Scan for the cell matching the given text and deliver its [X, Y] coordinate at center. 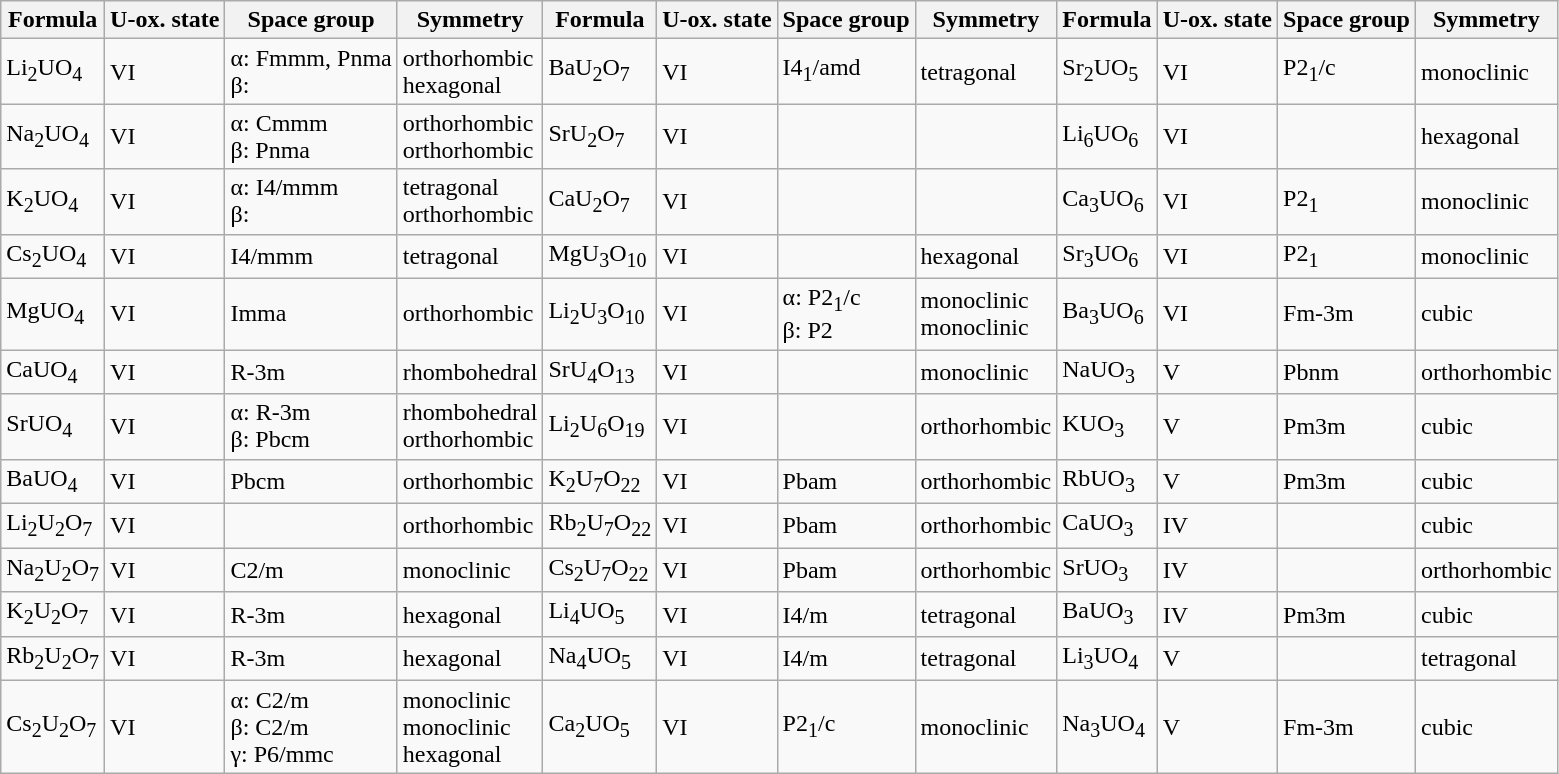
Cs2UO4 [53, 256]
MgU3O10 [600, 256]
SrUO4 [53, 426]
Imma [311, 314]
orthorhombichexagonal [470, 72]
tetragonalorthorhombic [470, 202]
CaUO4 [53, 372]
α: Cmmmβ: Pnma [311, 136]
α: C2/mβ: C2/mγ: P6/mmc [311, 727]
Na2U2O7 [53, 570]
Rb2U2O7 [53, 658]
CaU2O7 [600, 202]
K2U2O7 [53, 614]
monoclinicmonoclinichexagonal [470, 727]
Cs2U2O7 [53, 727]
I41/amd [846, 72]
Pbcm [311, 481]
I4/mmm [311, 256]
MgUO4 [53, 314]
α: P21/cβ: P2 [846, 314]
Ca3UO6 [1107, 202]
rhombohedral [470, 372]
monoclinicmonoclinic [986, 314]
BaUO4 [53, 481]
α: R-3mβ: Pbcm [311, 426]
Li4UO5 [600, 614]
Li3UO4 [1107, 658]
Li2UO4 [53, 72]
Na3UO4 [1107, 727]
K2UO4 [53, 202]
K2U7O22 [600, 481]
Ba3UO6 [1107, 314]
SrU4O13 [600, 372]
orthorhombicorthorhombic [470, 136]
Sr3UO6 [1107, 256]
CaUO3 [1107, 525]
SrU2O7 [600, 136]
Cs2U7O22 [600, 570]
Li2U3O10 [600, 314]
Li2U6O19 [600, 426]
SrUO3 [1107, 570]
BaU2O7 [600, 72]
α: I4/mmmβ: [311, 202]
rhombohedralorthorhombic [470, 426]
Na2UO4 [53, 136]
α: Fmmm, Pnmaβ: [311, 72]
Li6UO6 [1107, 136]
C2/m [311, 570]
Rb2U7O22 [600, 525]
Na4UO5 [600, 658]
NaUO3 [1107, 372]
KUO3 [1107, 426]
Ca2UO5 [600, 727]
RbUO3 [1107, 481]
Li2U2O7 [53, 525]
BaUO3 [1107, 614]
Sr2UO5 [1107, 72]
Pbnm [1347, 372]
